Pinpoint the cell where the given text exists, returning its [X, Y] midpoint coordinate. 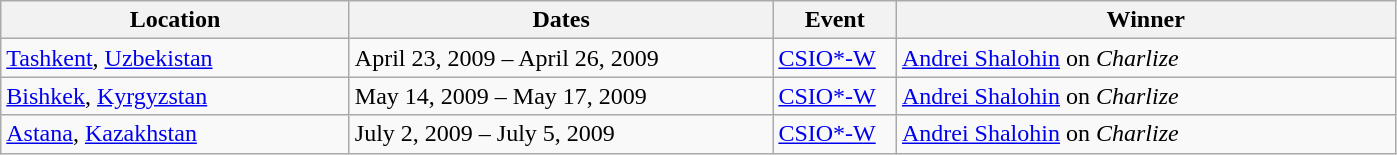
Bishkek, Kyrgyzstan [176, 96]
Event [835, 20]
May 14, 2009 – May 17, 2009 [561, 96]
July 2, 2009 – July 5, 2009 [561, 134]
April 23, 2009 – April 26, 2009 [561, 58]
Dates [561, 20]
Astana, Kazakhstan [176, 134]
Winner [1146, 20]
Tashkent, Uzbekistan [176, 58]
Location [176, 20]
